Determine the (X, Y) coordinate at the center of the cell enclosing the given text.  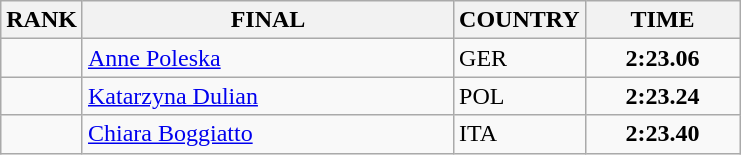
Chiara Boggiatto (268, 134)
RANK (42, 20)
FINAL (268, 20)
2:23.40 (662, 134)
ITA (520, 134)
2:23.24 (662, 96)
COUNTRY (520, 20)
POL (520, 96)
GER (520, 58)
Anne Poleska (268, 58)
2:23.06 (662, 58)
Katarzyna Dulian (268, 96)
TIME (662, 20)
